From the cell containing the given text, extract its center point as (x, y) coordinate. 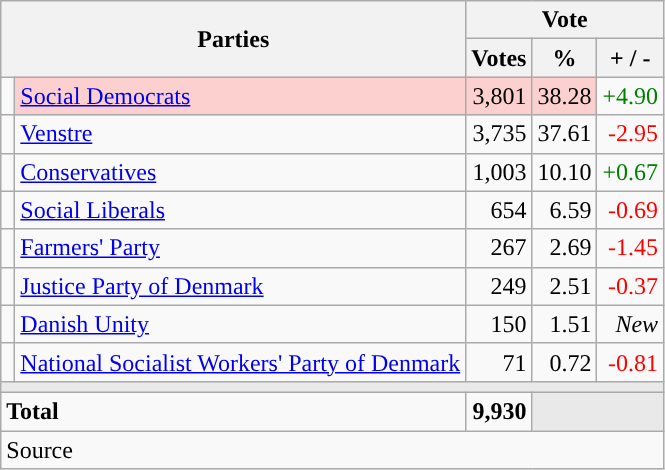
-0.81 (630, 362)
1.51 (564, 324)
3,801 (499, 96)
0.72 (564, 362)
Social Democrats (240, 96)
38.28 (564, 96)
654 (499, 210)
71 (499, 362)
Votes (499, 58)
+ / - (630, 58)
267 (499, 248)
-2.95 (630, 134)
New (630, 324)
National Socialist Workers' Party of Denmark (240, 362)
1,003 (499, 172)
9,930 (499, 411)
6.59 (564, 210)
Source (332, 449)
% (564, 58)
150 (499, 324)
Conservatives (240, 172)
3,735 (499, 134)
-0.69 (630, 210)
Social Liberals (240, 210)
Venstre (240, 134)
Farmers' Party (240, 248)
37.61 (564, 134)
-1.45 (630, 248)
10.10 (564, 172)
2.51 (564, 286)
249 (499, 286)
2.69 (564, 248)
Parties (234, 39)
+4.90 (630, 96)
+0.67 (630, 172)
Vote (565, 20)
Justice Party of Denmark (240, 286)
-0.37 (630, 286)
Danish Unity (240, 324)
Total (234, 411)
